Detect which cell encompasses the target text, then output its [X, Y] center coordinate. 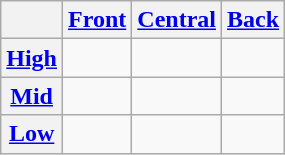
Back [254, 20]
Front [98, 20]
High [32, 58]
Low [32, 134]
Central [177, 20]
Mid [32, 96]
